Capture the cell that displays the provided text and extract its (x, y) central coordinate. 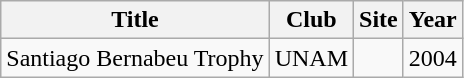
Title (135, 20)
Site (379, 20)
Year (432, 20)
2004 (432, 58)
UNAM (311, 58)
Santiago Bernabeu Trophy (135, 58)
Club (311, 20)
